Locate the cell with the specified text and output its [X, Y] center coordinate. 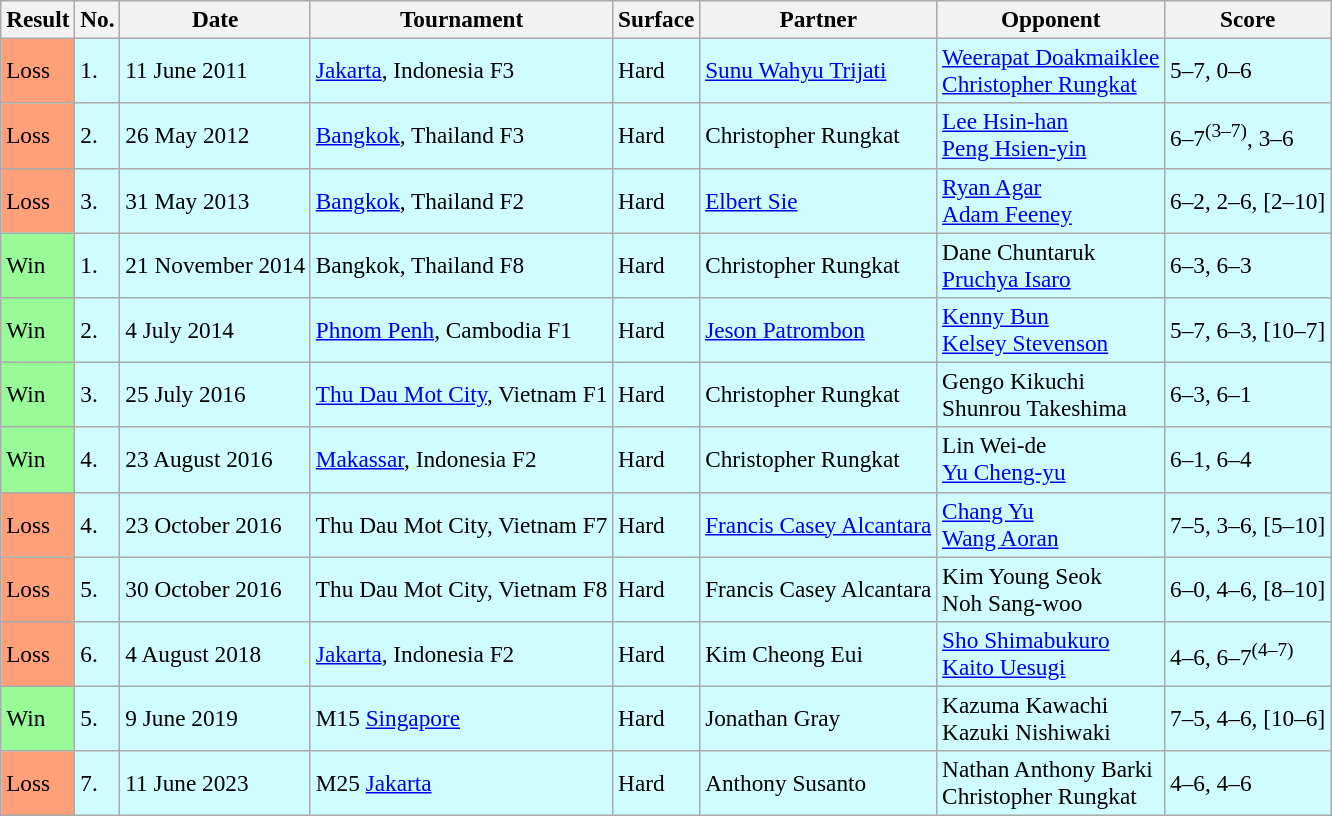
6–3, 6–3 [1248, 264]
Makassar, Indonesia F2 [461, 460]
Weerapat Doakmaiklee Christopher Rungkat [1051, 70]
23 October 2016 [215, 524]
11 June 2011 [215, 70]
6–3, 6–1 [1248, 394]
Kenny Bun Kelsey Stevenson [1051, 330]
Thu Dau Mot City, Vietnam F7 [461, 524]
Ryan Agar Adam Feeney [1051, 200]
21 November 2014 [215, 264]
Phnom Penh, Cambodia F1 [461, 330]
Chang Yu Wang Aoran [1051, 524]
Dane Chuntaruk Pruchya Isaro [1051, 264]
Jonathan Gray [818, 718]
Jeson Patrombon [818, 330]
Gengo Kikuchi Shunrou Takeshima [1051, 394]
Thu Dau Mot City, Vietnam F8 [461, 588]
Kazuma Kawachi Kazuki Nishiwaki [1051, 718]
6–0, 4–6, [8–10] [1248, 588]
M25 Jakarta [461, 784]
Bangkok, Thailand F8 [461, 264]
Sho Shimabukuro Kaito Uesugi [1051, 654]
Bangkok, Thailand F3 [461, 136]
25 July 2016 [215, 394]
Sunu Wahyu Trijati [818, 70]
Jakarta, Indonesia F3 [461, 70]
Bangkok, Thailand F2 [461, 200]
31 May 2013 [215, 200]
6–1, 6–4 [1248, 460]
Opponent [1051, 19]
7–5, 3–6, [5–10] [1248, 524]
7–5, 4–6, [10–6] [1248, 718]
5–7, 6–3, [10–7] [1248, 330]
4 July 2014 [215, 330]
7. [98, 784]
4 August 2018 [215, 654]
26 May 2012 [215, 136]
5–7, 0–6 [1248, 70]
Surface [656, 19]
Partner [818, 19]
Tournament [461, 19]
Lee Hsin-han Peng Hsien-yin [1051, 136]
Kim Young Seok Noh Sang-woo [1051, 588]
Lin Wei-de Yu Cheng-yu [1051, 460]
Nathan Anthony Barki Christopher Rungkat [1051, 784]
No. [98, 19]
M15 Singapore [461, 718]
11 June 2023 [215, 784]
23 August 2016 [215, 460]
30 October 2016 [215, 588]
Result [38, 19]
Jakarta, Indonesia F2 [461, 654]
Date [215, 19]
6–7(3–7), 3–6 [1248, 136]
4–6, 4–6 [1248, 784]
Elbert Sie [818, 200]
Anthony Susanto [818, 784]
9 June 2019 [215, 718]
Score [1248, 19]
6. [98, 654]
6–2, 2–6, [2–10] [1248, 200]
Thu Dau Mot City, Vietnam F1 [461, 394]
4–6, 6–7(4–7) [1248, 654]
Kim Cheong Eui [818, 654]
